Output the [x, y] coordinate of the center of the cell containing the given text.  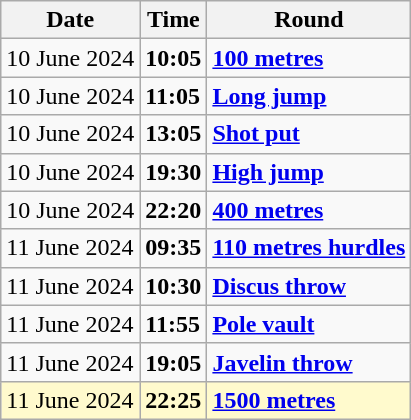
13:05 [174, 134]
19:05 [174, 362]
Date [70, 20]
Round [309, 20]
High jump [309, 172]
110 metres hurdles [309, 248]
09:35 [174, 248]
Pole vault [309, 324]
Long jump [309, 96]
Shot put [309, 134]
400 metres [309, 210]
Discus throw [309, 286]
22:20 [174, 210]
10:30 [174, 286]
Javelin throw [309, 362]
22:25 [174, 400]
11:05 [174, 96]
100 metres [309, 58]
Time [174, 20]
11:55 [174, 324]
1500 metres [309, 400]
10:05 [174, 58]
19:30 [174, 172]
